Provide the (X, Y) coordinate of the cell's center where the given text is located.  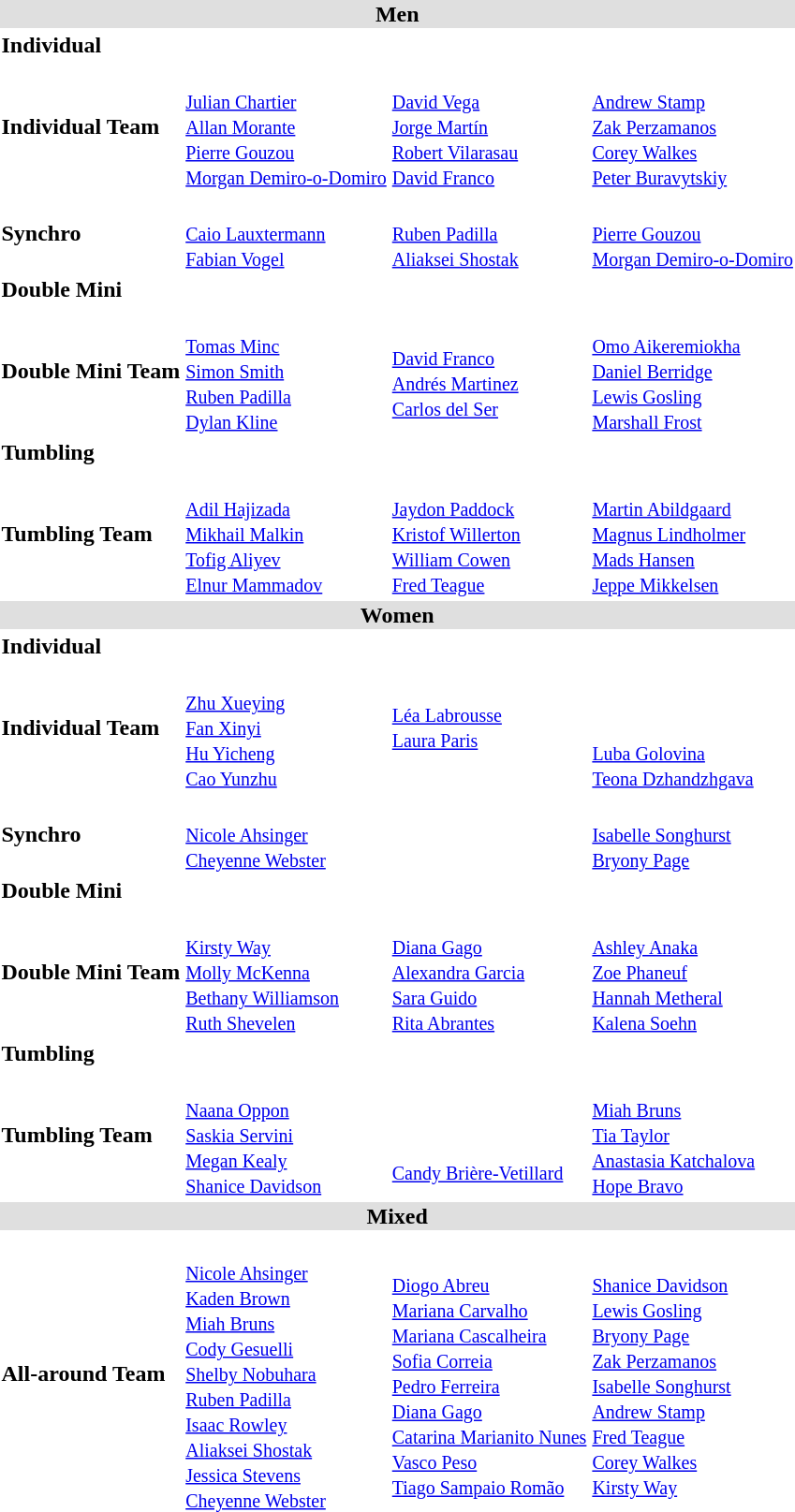
Ruben PadillaAliaksei Shostak (489, 233)
Jaydon PaddockKristof WillertonWilliam CowenFred Teague (489, 534)
David FrancoAndrés MartinezCarlos del Ser (489, 371)
Men (397, 14)
Pierre GouzouMorgan Demiro-o-Domiro (693, 233)
Omo AikeremiokhaDaniel BerridgeLewis GoslingMarshall Frost (693, 371)
Zhu XueyingFan XinyiHu YichengCao Yunzhu (287, 727)
Candy Brière-Vetillard (489, 1135)
Andrew StampZak PerzamanosCorey WalkesPeter Buravytskiy (693, 126)
Diana GagoAlexandra GarciaSara GuidoRita Abrantes (489, 972)
David VegaJorge MartínRobert VilarasauDavid Franco (489, 126)
Women (397, 615)
Kirsty WayMolly McKennaBethany WilliamsonRuth Shevelen (287, 972)
Luba GolovinaTeona Dzhandzhgava (693, 727)
Caio LauxtermannFabian Vogel (287, 233)
Miah BrunsTia TaylorAnastasia KatchalovaHope Bravo (693, 1135)
Naana OpponSaskia ServiniMegan KealyShanice Davidson (287, 1135)
Nicole AhsingerCheyenne Webster (287, 834)
Léa LabrousseLaura Paris (489, 727)
Adil HajizadaMikhail MalkinTofig AliyevElnur Mammadov (287, 534)
Julian ChartierAllan MorantePierre GouzouMorgan Demiro-o-Domiro (287, 126)
Mixed (397, 1216)
Martin AbildgaardMagnus LindholmerMads HansenJeppe Mikkelsen (693, 534)
Isabelle SonghurstBryony Page (693, 834)
Ashley AnakaZoe PhaneufHannah MetheralKalena Soehn (693, 972)
Tomas MincSimon SmithRuben PadillaDylan Kline (287, 371)
